Scan for the cell matching the given text and deliver its [X, Y] coordinate at center. 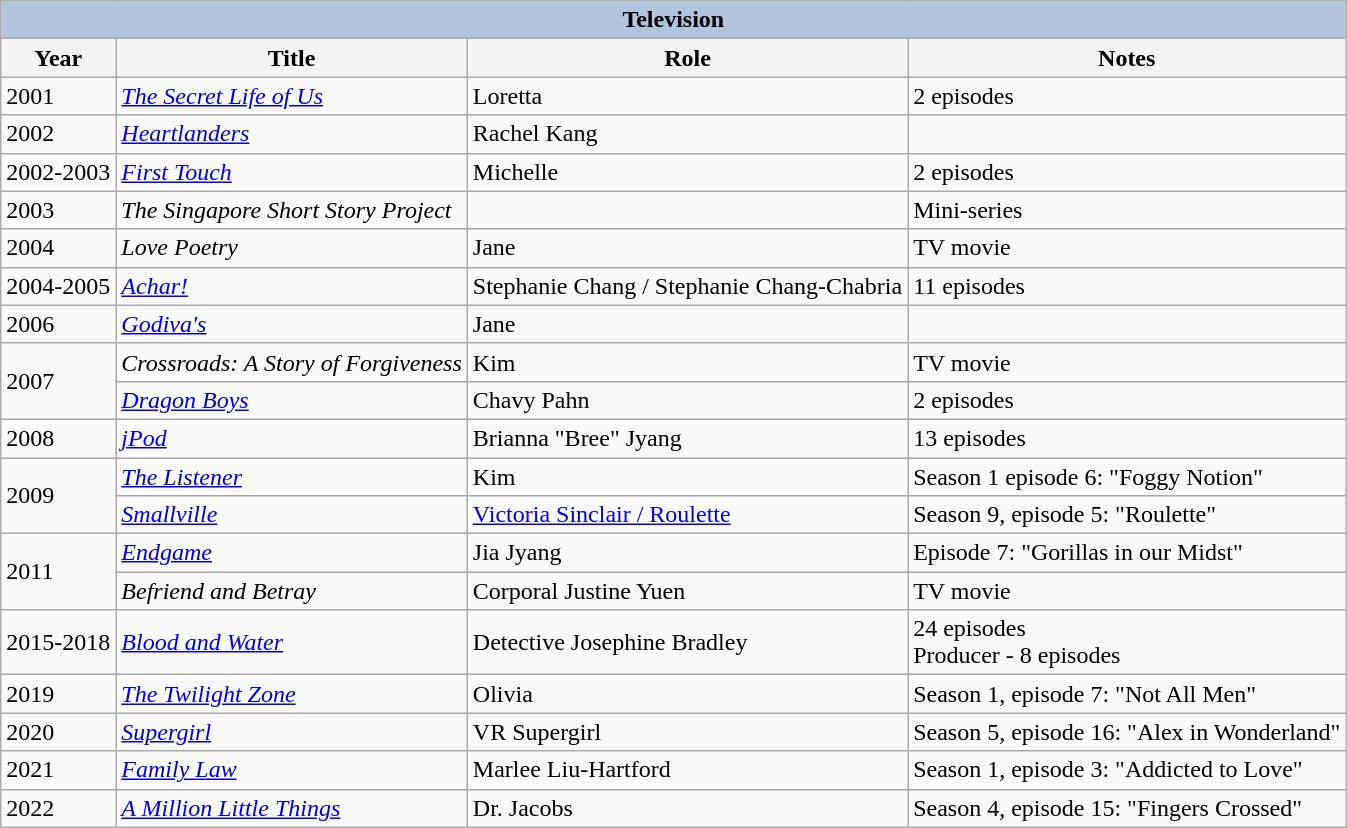
2001 [58, 96]
Chavy Pahn [687, 400]
Supergirl [292, 732]
2020 [58, 732]
The Listener [292, 477]
Mini-series [1127, 210]
Stephanie Chang / Stephanie Chang-Chabria [687, 286]
Olivia [687, 694]
Blood and Water [292, 642]
24 episodes Producer - 8 episodes [1127, 642]
13 episodes [1127, 438]
Victoria Sinclair / Roulette [687, 515]
Season 9, episode 5: "Roulette" [1127, 515]
The Secret Life of Us [292, 96]
2007 [58, 381]
2021 [58, 770]
Brianna "Bree" Jyang [687, 438]
Godiva's [292, 324]
Season 1, episode 7: "Not All Men" [1127, 694]
Season 1 episode 6: "Foggy Notion" [1127, 477]
Dragon Boys [292, 400]
Love Poetry [292, 248]
Heartlanders [292, 134]
VR Supergirl [687, 732]
The Twilight Zone [292, 694]
2022 [58, 808]
Rachel Kang [687, 134]
Dr. Jacobs [687, 808]
Loretta [687, 96]
Detective Josephine Bradley [687, 642]
Season 1, episode 3: "Addicted to Love" [1127, 770]
2006 [58, 324]
Smallville [292, 515]
Corporal Justine Yuen [687, 591]
2002 [58, 134]
Jia Jyang [687, 553]
2019 [58, 694]
The Singapore Short Story Project [292, 210]
Notes [1127, 58]
Marlee Liu-Hartford [687, 770]
2011 [58, 572]
Year [58, 58]
Role [687, 58]
Episode 7: "Gorillas in our Midst" [1127, 553]
Title [292, 58]
2015-2018 [58, 642]
A Million Little Things [292, 808]
2009 [58, 496]
Michelle [687, 172]
Achar! [292, 286]
Television [674, 20]
2004-2005 [58, 286]
jPod [292, 438]
Season 5, episode 16: "Alex in Wonderland" [1127, 732]
11 episodes [1127, 286]
2004 [58, 248]
Family Law [292, 770]
Endgame [292, 553]
Befriend and Betray [292, 591]
First Touch [292, 172]
Season 4, episode 15: "Fingers Crossed" [1127, 808]
Crossroads: A Story of Forgiveness [292, 362]
2003 [58, 210]
2008 [58, 438]
2002-2003 [58, 172]
